Provide the (X, Y) coordinate of the cell's center where the given text is located.  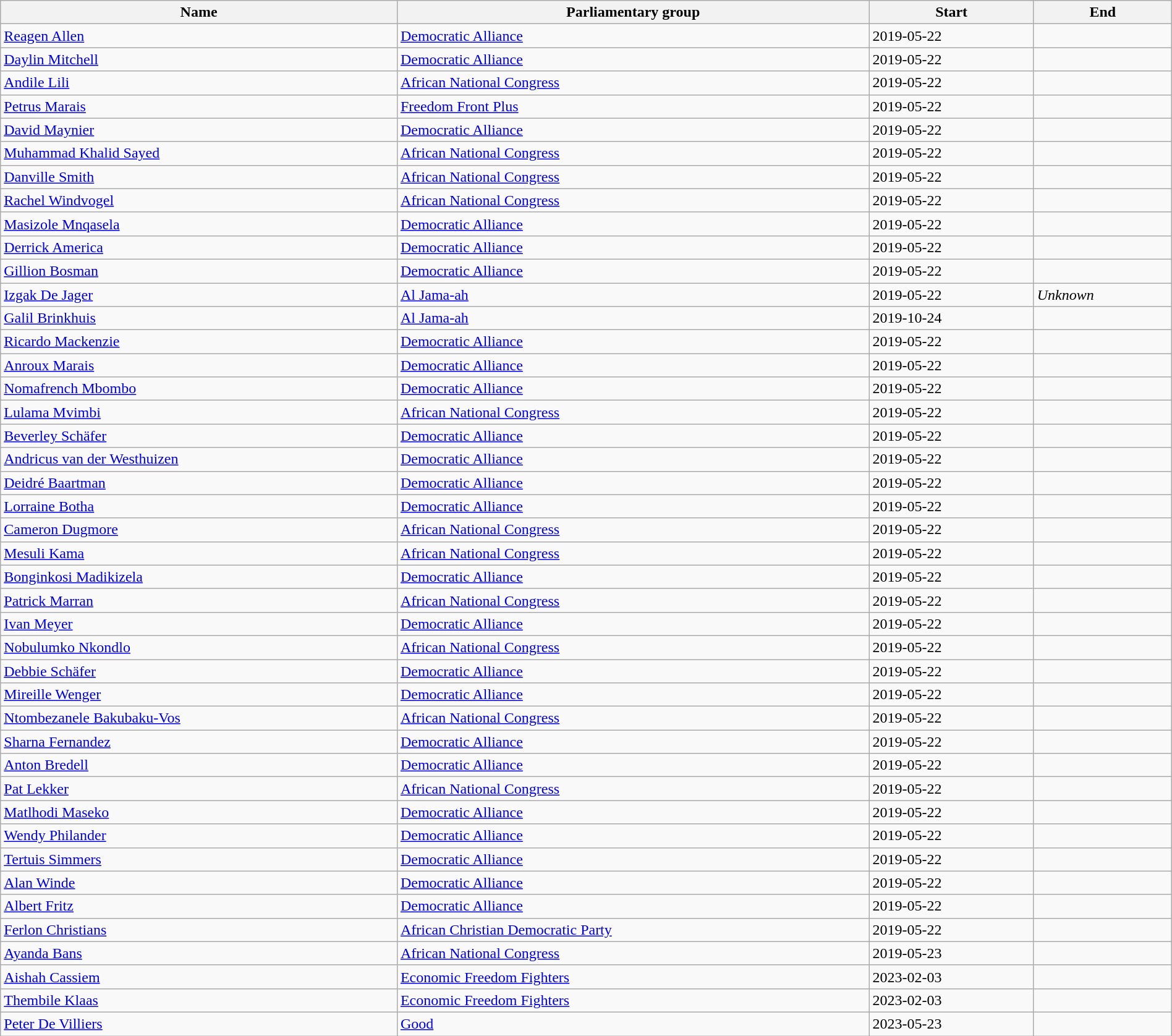
Name (199, 12)
2019-05-23 (951, 953)
Albert Fritz (199, 906)
Mesuli Kama (199, 553)
Gillion Bosman (199, 271)
Danville Smith (199, 177)
African Christian Democratic Party (633, 930)
Bonginkosi Madikizela (199, 577)
Nobulumko Nkondlo (199, 647)
Parliamentary group (633, 12)
Masizole Mnqasela (199, 224)
Reagen Allen (199, 36)
Ricardo Mackenzie (199, 342)
2023-05-23 (951, 1024)
Ayanda Bans (199, 953)
Ntombezanele Bakubaku-Vos (199, 718)
Deidré Baartman (199, 483)
Derrick America (199, 247)
Ivan Meyer (199, 624)
Ferlon Christians (199, 930)
Start (951, 12)
Pat Lekker (199, 789)
Muhammad Khalid Sayed (199, 153)
Matlhodi Maseko (199, 812)
2019-10-24 (951, 318)
Galil Brinkhuis (199, 318)
Alan Winde (199, 883)
Thembile Klaas (199, 1000)
Beverley Schäfer (199, 436)
Daylin Mitchell (199, 59)
Aishah Cassiem (199, 977)
David Maynier (199, 130)
Anton Bredell (199, 765)
Andricus van der Westhuizen (199, 459)
Freedom Front Plus (633, 106)
Good (633, 1024)
Cameron Dugmore (199, 530)
Sharna Fernandez (199, 742)
Anroux Marais (199, 365)
Patrick Marran (199, 600)
Petrus Marais (199, 106)
Wendy Philander (199, 836)
Nomafrench Mbombo (199, 389)
Unknown (1103, 295)
Andile Lili (199, 83)
Rachel Windvogel (199, 200)
Peter De Villiers (199, 1024)
Lulama Mvimbi (199, 412)
End (1103, 12)
Lorraine Botha (199, 506)
Tertuis Simmers (199, 859)
Debbie Schäfer (199, 671)
Mireille Wenger (199, 695)
Izgak De Jager (199, 295)
